Detect which cell encompasses the target text, then output its (x, y) center coordinate. 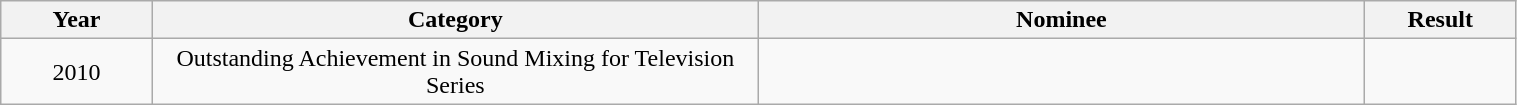
Nominee (1061, 20)
Outstanding Achievement in Sound Mixing for Television Series (455, 72)
2010 (77, 72)
Category (455, 20)
Year (77, 20)
Result (1440, 20)
